Return [X, Y] of the center of cell containing provided text 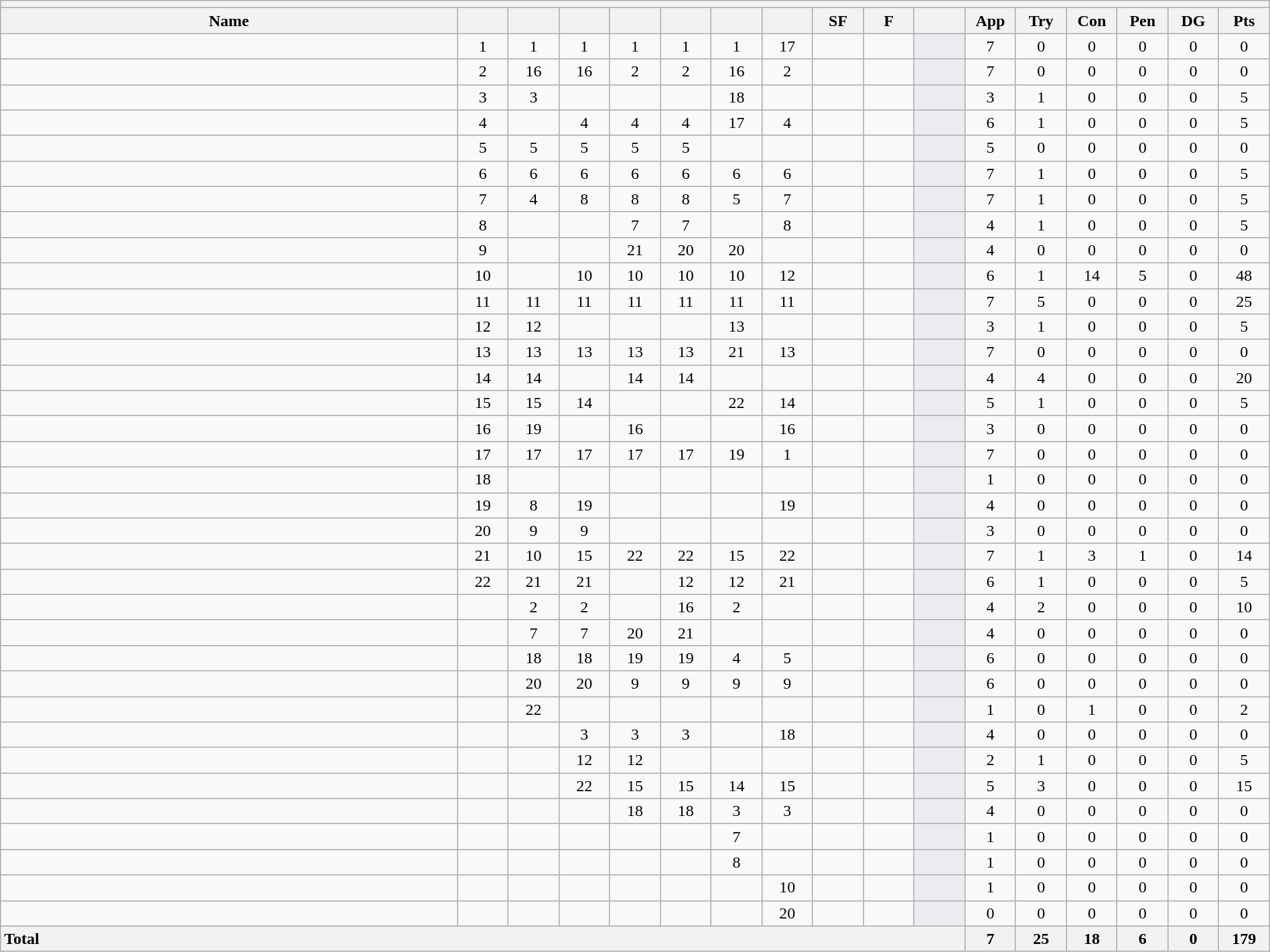
App [991, 21]
Pts [1244, 21]
F [889, 21]
Pen [1143, 21]
Con [1092, 21]
Name [229, 21]
179 [1244, 939]
Try [1041, 21]
Total [483, 939]
SF [838, 21]
DG [1194, 21]
48 [1244, 275]
